From the cell containing the given text, extract its center point as (X, Y) coordinate. 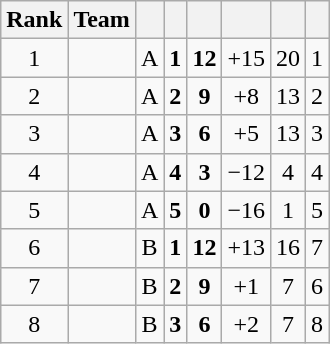
20 (288, 58)
+1 (246, 286)
+2 (246, 324)
+8 (246, 96)
Rank (34, 20)
+5 (246, 134)
Team (102, 20)
+15 (246, 58)
0 (204, 210)
16 (288, 248)
+13 (246, 248)
−16 (246, 210)
−12 (246, 172)
